Return the (x, y) coordinate for the center point of the cell that contains the specified text.  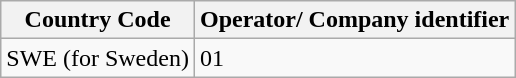
SWE (for Sweden) (98, 58)
01 (354, 58)
Operator/ Company identifier (354, 20)
Country Code (98, 20)
